Return the (x, y) coordinate for the center point of the cell that contains the specified text.  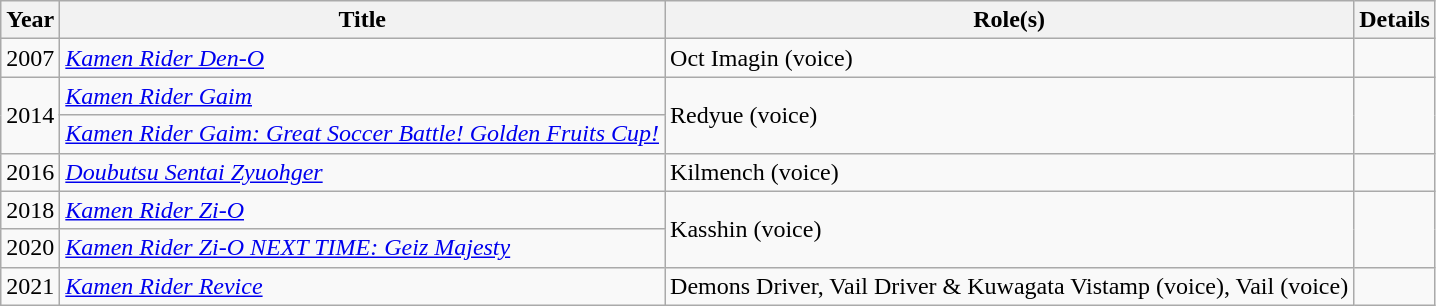
2018 (30, 210)
Title (362, 20)
Year (30, 20)
Role(s) (1010, 20)
Kamen Rider Den-O (362, 58)
2007 (30, 58)
Doubutsu Sentai Zyuohger (362, 172)
Kamen Rider Gaim: Great Soccer Battle! Golden Fruits Cup! (362, 134)
Kamen Rider Gaim (362, 96)
Redyue (voice) (1010, 115)
Kamen Rider Revice (362, 286)
Kilmench (voice) (1010, 172)
2020 (30, 248)
Details (1395, 20)
2021 (30, 286)
Kamen Rider Zi-O (362, 210)
2016 (30, 172)
2014 (30, 115)
Demons Driver, Vail Driver & Kuwagata Vistamp (voice), Vail (voice) (1010, 286)
Kamen Rider Zi-O NEXT TIME: Geiz Majesty (362, 248)
Oct Imagin (voice) (1010, 58)
Kasshin (voice) (1010, 229)
